Output the [X, Y] coordinate of the center of the cell containing the given text.  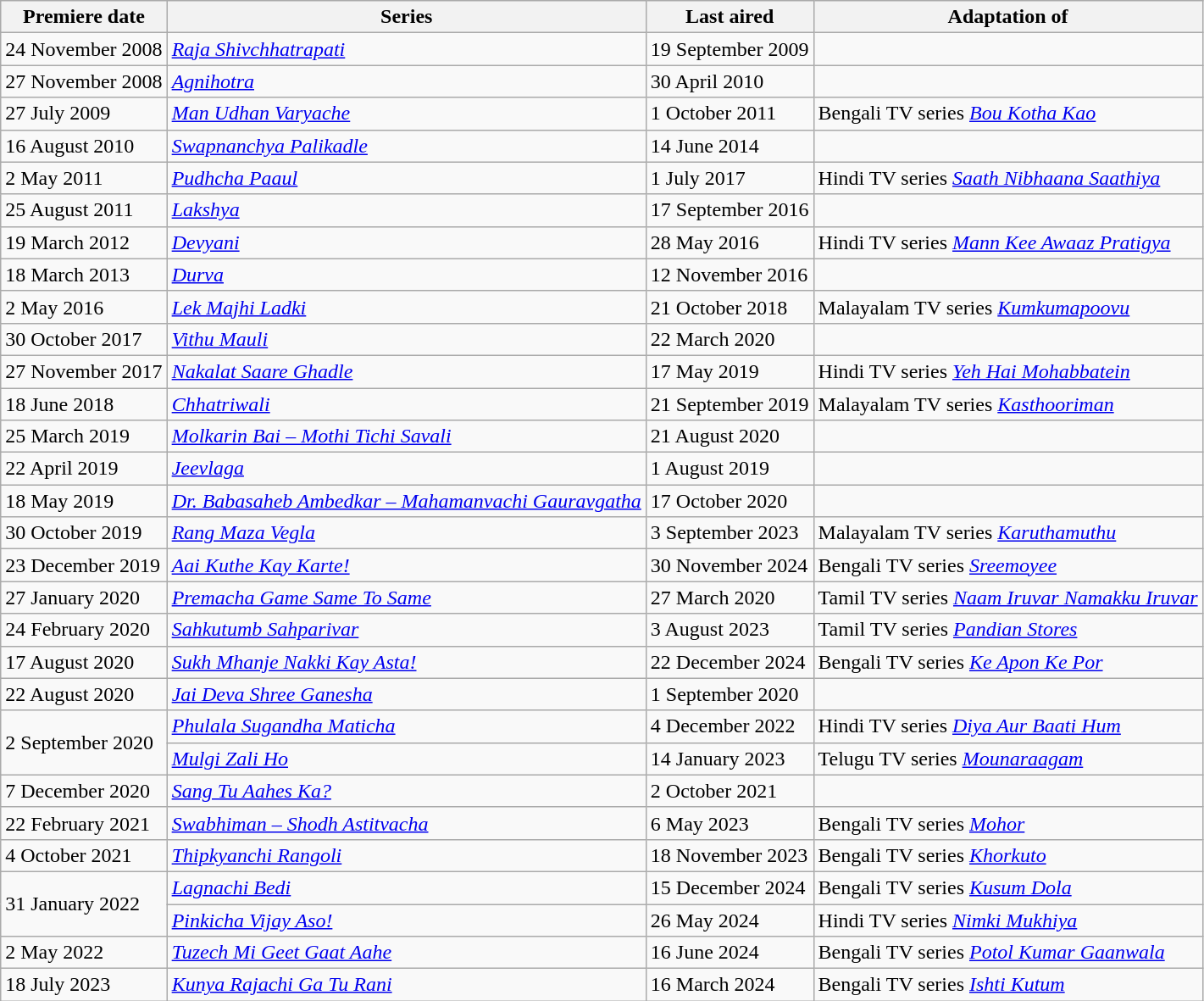
Malayalam TV series Kasthooriman [1008, 404]
Agnihotra [407, 81]
1 July 2017 [730, 178]
22 April 2019 [84, 469]
Lek Majhi Ladki [407, 307]
24 November 2008 [84, 49]
Hindi TV series Saath Nibhaana Saathiya [1008, 178]
25 March 2019 [84, 437]
Chhatriwali [407, 404]
25 August 2011 [84, 210]
Lakshya [407, 210]
Bengali TV series Bou Kotha Kao [1008, 114]
Sahkutumb Sahparivar [407, 630]
Series [407, 17]
30 October 2019 [84, 533]
Bengali TV series Ke Apon Ke Por [1008, 662]
Mulgi Zali Ho [407, 759]
Hindi TV series Diya Aur Baati Hum [1008, 726]
24 February 2020 [84, 630]
16 March 2024 [730, 985]
30 November 2024 [730, 565]
Tuzech Mi Geet Gaat Aahe [407, 953]
17 October 2020 [730, 501]
18 May 2019 [84, 501]
16 June 2024 [730, 953]
22 August 2020 [84, 694]
Pinkicha Vijay Aso! [407, 920]
17 September 2016 [730, 210]
Raja Shivchhatrapati [407, 49]
Jeevlaga [407, 469]
2 October 2021 [730, 791]
18 July 2023 [84, 985]
21 September 2019 [730, 404]
Sang Tu Aahes Ka? [407, 791]
16 August 2010 [84, 146]
Hindi TV series Yeh Hai Mohabbatein [1008, 371]
27 July 2009 [84, 114]
Adaptation of [1008, 17]
23 December 2019 [84, 565]
26 May 2024 [730, 920]
4 October 2021 [84, 855]
Bengali TV series Potol Kumar Gaanwala [1008, 953]
17 August 2020 [84, 662]
1 September 2020 [730, 694]
30 April 2010 [730, 81]
Kunya Rajachi Ga Tu Rani [407, 985]
Last aired [730, 17]
6 May 2023 [730, 823]
15 December 2024 [730, 887]
19 September 2009 [730, 49]
Rang Maza Vegla [407, 533]
7 December 2020 [84, 791]
Molkarin Bai – Mothi Tichi Savali [407, 437]
Telugu TV series Mounaraagam [1008, 759]
2 May 2016 [84, 307]
12 November 2016 [730, 275]
Aai Kuthe Kay Karte! [407, 565]
Hindi TV series Mann Kee Awaaz Pratigya [1008, 242]
Sukh Mhanje Nakki Kay Asta! [407, 662]
22 March 2020 [730, 339]
4 December 2022 [730, 726]
Jai Deva Shree Ganesha [407, 694]
2 May 2011 [84, 178]
Nakalat Saare Ghadle [407, 371]
Devyani [407, 242]
2 September 2020 [84, 742]
31 January 2022 [84, 904]
Premiere date [84, 17]
27 November 2017 [84, 371]
22 February 2021 [84, 823]
Bengali TV series Sreemoyee [1008, 565]
1 August 2019 [730, 469]
Durva [407, 275]
Bengali TV series Mohor [1008, 823]
18 June 2018 [84, 404]
Swabhiman – Shodh Astitvacha [407, 823]
27 November 2008 [84, 81]
Tamil TV series Pandian Stores [1008, 630]
21 October 2018 [730, 307]
27 March 2020 [730, 598]
27 January 2020 [84, 598]
Bengali TV series Khorkuto [1008, 855]
Malayalam TV series Kumkumapoovu [1008, 307]
Dr. Babasaheb Ambedkar – Mahamanvachi Gauravgatha [407, 501]
Hindi TV series Nimki Mukhiya [1008, 920]
21 August 2020 [730, 437]
Bengali TV series Ishti Kutum [1008, 985]
18 November 2023 [730, 855]
Premacha Game Same To Same [407, 598]
3 August 2023 [730, 630]
2 May 2022 [84, 953]
30 October 2017 [84, 339]
Pudhcha Paaul [407, 178]
Phulala Sugandha Maticha [407, 726]
1 October 2011 [730, 114]
14 January 2023 [730, 759]
19 March 2012 [84, 242]
Bengali TV series Kusum Dola [1008, 887]
28 May 2016 [730, 242]
Malayalam TV series Karuthamuthu [1008, 533]
18 March 2013 [84, 275]
Vithu Mauli [407, 339]
22 December 2024 [730, 662]
Swapnanchya Palikadle [407, 146]
17 May 2019 [730, 371]
Tamil TV series Naam Iruvar Namakku Iruvar [1008, 598]
14 June 2014 [730, 146]
Thipkyanchi Rangoli [407, 855]
Man Udhan Varyache [407, 114]
3 September 2023 [730, 533]
Lagnachi Bedi [407, 887]
